Output the (x, y) coordinate of the center of the cell containing the given text.  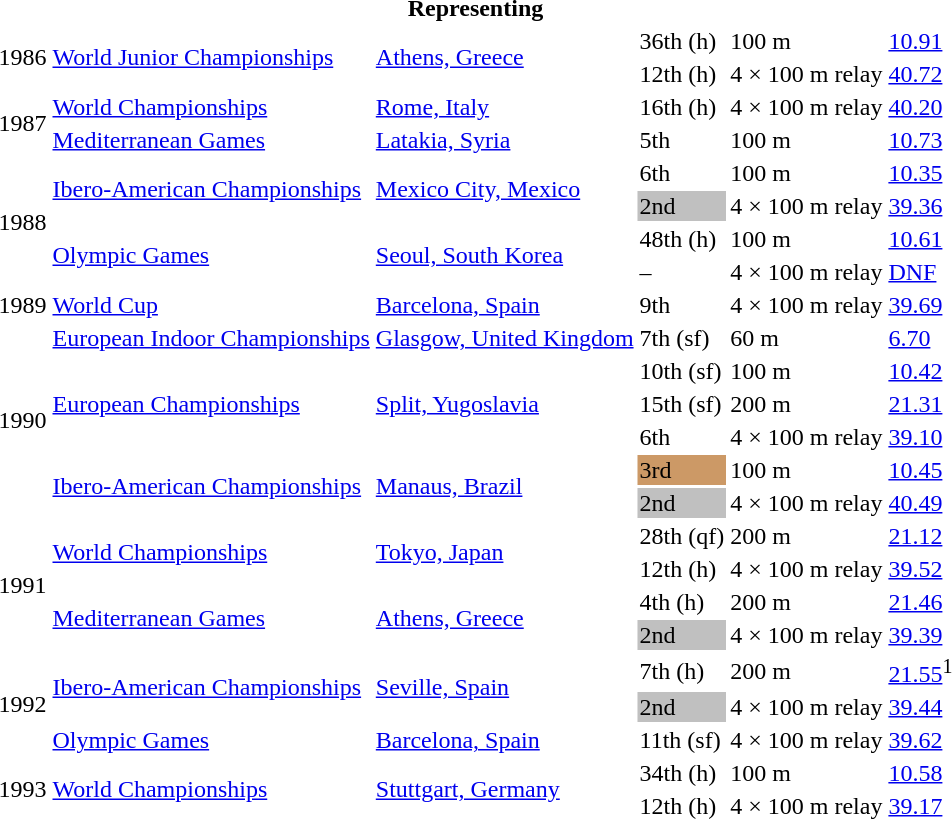
– (682, 272)
Mexico City, Mexico (504, 190)
World Cup (211, 305)
European Indoor Championships (211, 338)
Rome, Italy (504, 107)
World Junior Championships (211, 58)
Seville, Spain (504, 688)
11th (sf) (682, 740)
Glasgow, United Kingdom (504, 338)
Split, Yugoslavia (504, 404)
48th (h) (682, 239)
9th (682, 305)
Latakia, Syria (504, 140)
Manaus, Brazil (504, 486)
3rd (682, 470)
Tokyo, Japan (504, 552)
7th (h) (682, 671)
5th (682, 140)
7th (sf) (682, 338)
European Championships (211, 404)
34th (h) (682, 773)
16th (h) (682, 107)
36th (h) (682, 41)
4th (h) (682, 602)
Seoul, South Korea (504, 256)
10th (sf) (682, 371)
28th (qf) (682, 536)
15th (sf) (682, 404)
60 m (806, 338)
